Capture the cell that displays the provided text and extract its (x, y) central coordinate. 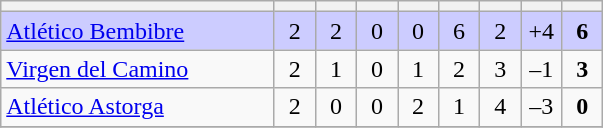
–3 (542, 107)
Atlético Bembibre (138, 31)
Atlético Astorga (138, 107)
+4 (542, 31)
Virgen del Camino (138, 69)
–1 (542, 69)
4 (500, 107)
